Locate the cell with the specified text and output its [X, Y] center coordinate. 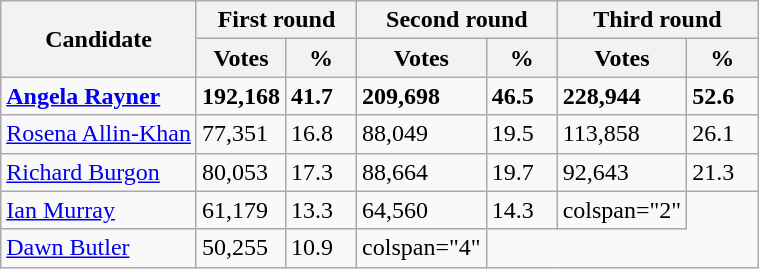
Ian Murray [99, 210]
26.1 [722, 134]
13.3 [322, 210]
50,255 [240, 248]
80,053 [240, 172]
Dawn Butler [99, 248]
Richard Burgon [99, 172]
First round [276, 20]
14.3 [522, 210]
Angela Rayner [99, 96]
19.7 [522, 172]
19.5 [522, 134]
Third round [658, 20]
colspan="4" [422, 248]
10.9 [322, 248]
46.5 [522, 96]
17.3 [322, 172]
88,664 [422, 172]
209,698 [422, 96]
colspan="2" [622, 210]
Rosena Allin-Khan [99, 134]
92,643 [622, 172]
113,858 [622, 134]
228,944 [622, 96]
Second round [458, 20]
Candidate [99, 39]
77,351 [240, 134]
61,179 [240, 210]
41.7 [322, 96]
16.8 [322, 134]
21.3 [722, 172]
192,168 [240, 96]
52.6 [722, 96]
88,049 [422, 134]
64,560 [422, 210]
